Detect which cell encompasses the target text, then output its [x, y] center coordinate. 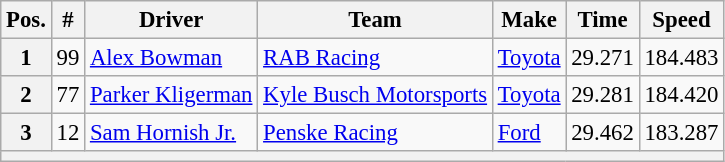
184.483 [682, 58]
RAB Racing [376, 58]
184.420 [682, 95]
1 [26, 58]
Penske Racing [376, 133]
183.287 [682, 133]
2 [26, 95]
Make [529, 20]
12 [68, 133]
29.281 [602, 95]
Team [376, 20]
Sam Hornish Jr. [172, 133]
Time [602, 20]
77 [68, 95]
29.271 [602, 58]
Speed [682, 20]
# [68, 20]
Driver [172, 20]
29.462 [602, 133]
Alex Bowman [172, 58]
3 [26, 133]
Parker Kligerman [172, 95]
99 [68, 58]
Pos. [26, 20]
Ford [529, 133]
Kyle Busch Motorsports [376, 95]
